Detect which cell encompasses the target text, then output its [x, y] center coordinate. 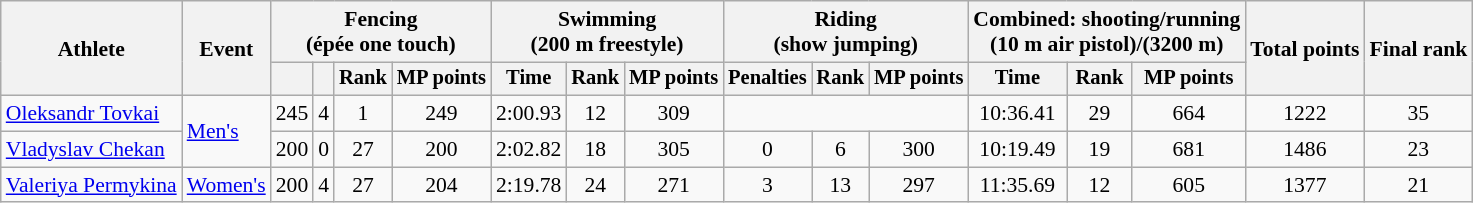
1377 [1304, 185]
204 [442, 185]
Penalties [767, 79]
Total points [1304, 48]
6 [841, 150]
297 [918, 185]
29 [1100, 114]
249 [442, 114]
1 [363, 114]
13 [841, 185]
245 [292, 114]
309 [674, 114]
11:35.69 [1017, 185]
3 [767, 185]
Women's [226, 185]
681 [1188, 150]
1222 [1304, 114]
10:19.49 [1017, 150]
Fencing(épée one touch) [381, 32]
Valeriya Permykina [92, 185]
Athlete [92, 48]
2:00.93 [528, 114]
35 [1418, 114]
Swimming(200 m freestyle) [607, 32]
271 [674, 185]
2:19.78 [528, 185]
2:02.82 [528, 150]
605 [1188, 185]
Final rank [1418, 48]
300 [918, 150]
19 [1100, 150]
23 [1418, 150]
1486 [1304, 150]
664 [1188, 114]
24 [595, 185]
Oleksandr Tovkai [92, 114]
21 [1418, 185]
Combined: shooting/running(10 m air pistol)/(3200 m) [1106, 32]
Riding(show jumping) [846, 32]
Vladyslav Chekan [92, 150]
305 [674, 150]
Men's [226, 132]
18 [595, 150]
Event [226, 48]
10:36.41 [1017, 114]
